Pinpoint the cell where the given text exists, returning its [X, Y] midpoint coordinate. 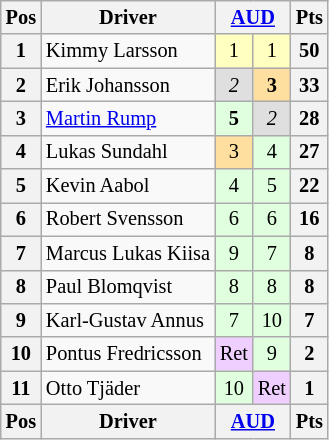
Paul Blomqvist [128, 287]
33 [310, 85]
Marcus Lukas Kiisa [128, 253]
28 [310, 118]
Martin Rump [128, 118]
Kevin Aabol [128, 186]
16 [310, 219]
Kimmy Larsson [128, 51]
Lukas Sundahl [128, 152]
27 [310, 152]
Pontus Fredricsson [128, 354]
50 [310, 51]
Karl-Gustav Annus [128, 320]
Otto Tjäder [128, 388]
Robert Svensson [128, 219]
11 [21, 388]
22 [310, 186]
Erik Johansson [128, 85]
